Find where the given text appears and provide that cell's center as [X, Y] coordinate. 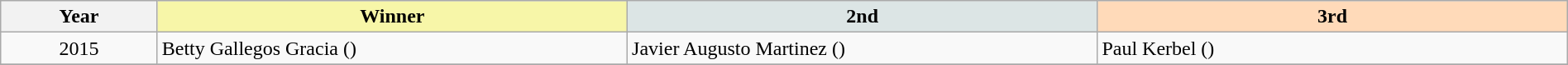
2nd [863, 17]
2015 [79, 48]
Year [79, 17]
3rd [1332, 17]
Winner [392, 17]
Betty Gallegos Gracia () [392, 48]
Paul Kerbel () [1332, 48]
Javier Augusto Martinez () [863, 48]
